Scan for the cell matching the given text and deliver its (x, y) coordinate at center. 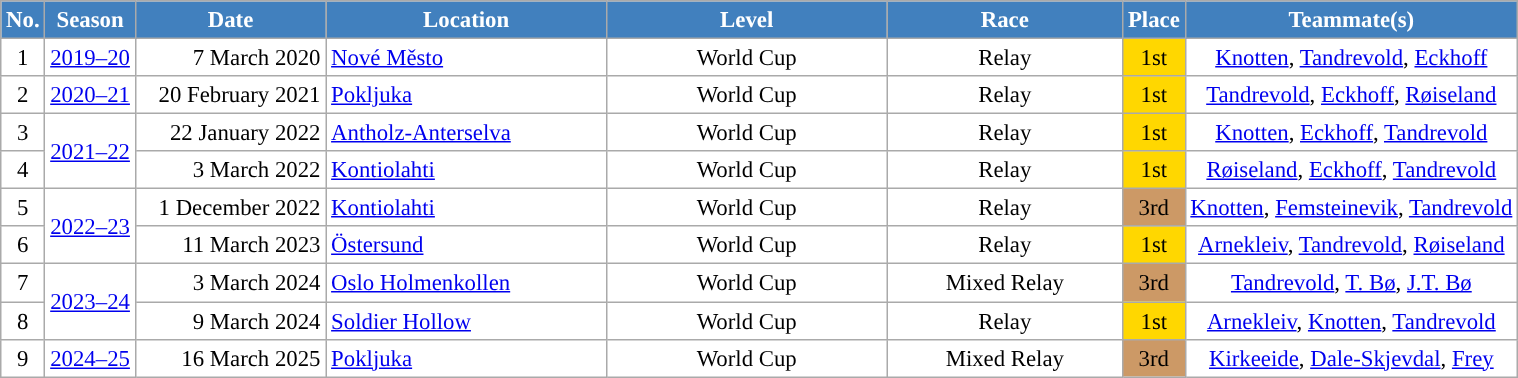
Date (230, 20)
2 (23, 95)
22 January 2022 (230, 133)
Arnekleiv, Tandrevold, Røiseland (1352, 245)
Level (746, 20)
Antholz-Anterselva (466, 133)
5 (23, 208)
7 March 2020 (230, 58)
2022–23 (90, 226)
Season (90, 20)
3 (23, 133)
Soldier Hollow (466, 321)
20 February 2021 (230, 95)
4 (23, 170)
Place (1154, 20)
Knotten, Eckhoff, Tandrevold (1352, 133)
Kirkeeide, Dale-Skjevdal, Frey (1352, 358)
No. (23, 20)
3 March 2022 (230, 170)
Östersund (466, 245)
Race (1005, 20)
2024–25 (90, 358)
9 March 2024 (230, 321)
6 (23, 245)
2023–24 (90, 302)
Knotten, Femsteinevik, Tandrevold (1352, 208)
Røiseland, Eckhoff, Tandrevold (1352, 170)
Oslo Holmenkollen (466, 283)
Nové Město (466, 58)
Knotten, Tandrevold, Eckhoff (1352, 58)
Teammate(s) (1352, 20)
16 March 2025 (230, 358)
1 (23, 58)
Location (466, 20)
3 March 2024 (230, 283)
Arnekleiv, Knotten, Tandrevold (1352, 321)
8 (23, 321)
2019–20 (90, 58)
Tandrevold, T. Bø, J.T. Bø (1352, 283)
2020–21 (90, 95)
1 December 2022 (230, 208)
2021–22 (90, 152)
9 (23, 358)
11 March 2023 (230, 245)
Tandrevold, Eckhoff, Røiseland (1352, 95)
7 (23, 283)
